From the cell containing the given text, extract its center point as [X, Y] coordinate. 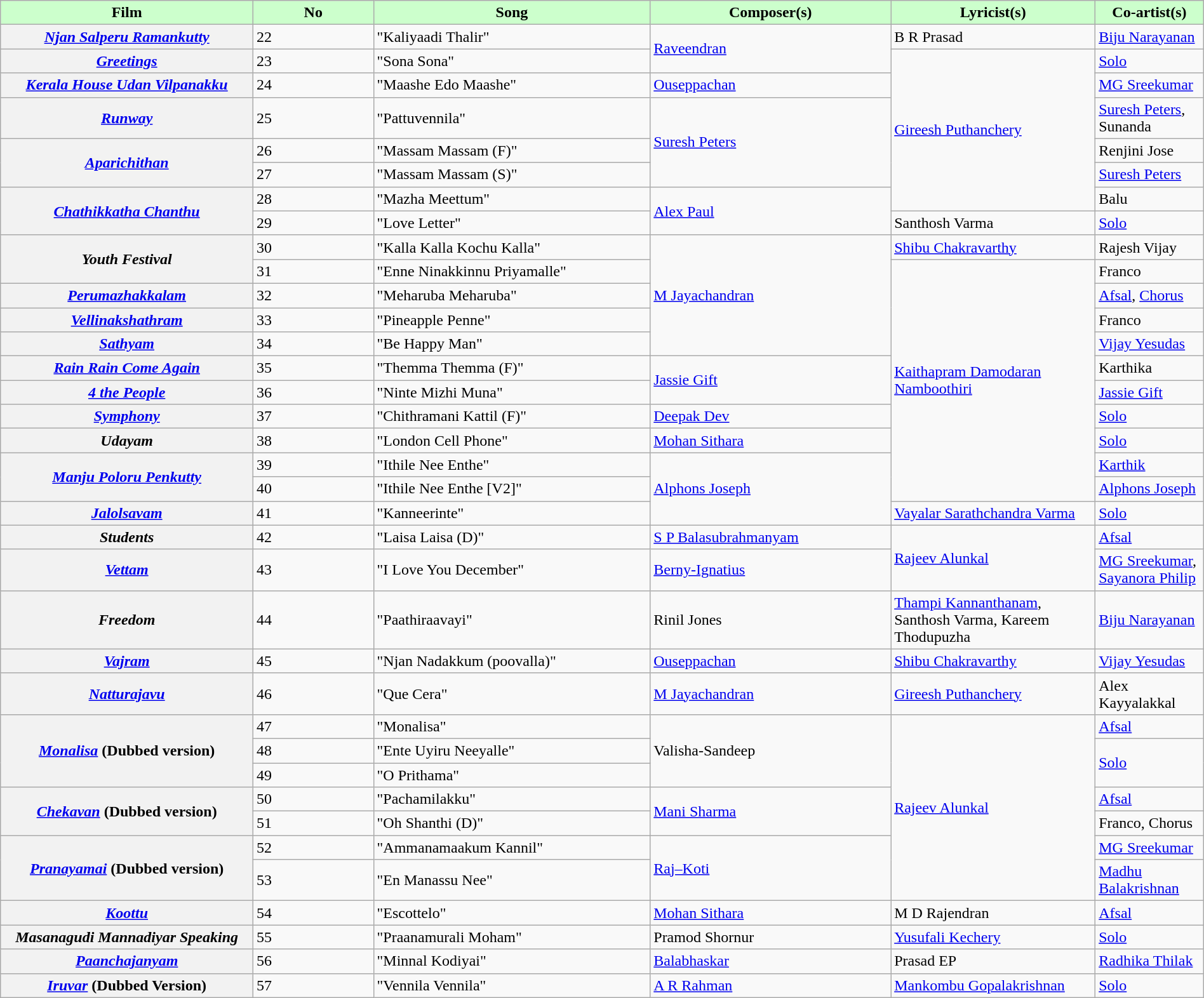
Afsal, Chorus [1149, 295]
Symphony [127, 416]
Yusufali Kechery [993, 937]
26 [314, 150]
Natturajavu [127, 693]
33 [314, 319]
Udayam [127, 441]
52 [314, 848]
Santhosh Varma [993, 223]
Students [127, 537]
Iruvar (Dubbed Version) [127, 985]
Karthika [1149, 368]
"Kaliyaadi Thalir" [512, 37]
Berny-Ignatius [771, 570]
36 [314, 392]
31 [314, 271]
MG Sreekumar, Sayanora Philip [1149, 570]
Valisha-Sandeep [771, 750]
44 [314, 620]
"Pachamilakku" [512, 799]
47 [314, 726]
4 the People [127, 392]
Lyricist(s) [993, 13]
"Oh Shanthi (D)" [512, 823]
"Njan Nadakkum (poovalla)" [512, 661]
53 [314, 880]
No [314, 13]
B R Prasad [993, 37]
55 [314, 937]
"Laisa Laisa (D)" [512, 537]
Thampi Kannanthanam, Santhosh Varma, Kareem Thodupuzha [993, 620]
Youth Festival [127, 259]
"Minnal Kodiyai" [512, 961]
51 [314, 823]
27 [314, 175]
Vayalar Sarathchandra Varma [993, 513]
43 [314, 570]
"Pattuvennila" [512, 118]
Composer(s) [771, 13]
Njan Salperu Ramankutty [127, 37]
Balabhaskar [771, 961]
"London Cell Phone" [512, 441]
29 [314, 223]
Kaithapram Damodaran Namboothiri [993, 380]
Mani Sharma [771, 811]
"En Manassu Nee" [512, 880]
Film [127, 13]
"Mazha Meettum" [512, 199]
Radhika Thilak [1149, 961]
41 [314, 513]
Monalisa (Dubbed version) [127, 750]
34 [314, 344]
48 [314, 750]
"Praanamurali Moham" [512, 937]
Rain Rain Come Again [127, 368]
Prasad EP [993, 961]
56 [314, 961]
22 [314, 37]
"Chithramani Kattil (F)" [512, 416]
Greetings [127, 61]
40 [314, 489]
Deepak Dev [771, 416]
"Maashe Edo Maashe" [512, 85]
"Love Letter" [512, 223]
50 [314, 799]
Perumazhakkalam [127, 295]
Co-artist(s) [1149, 13]
39 [314, 465]
Kerala House Udan Vilpanakku [127, 85]
46 [314, 693]
M D Rajendran [993, 913]
Raj–Koti [771, 868]
Vettam [127, 570]
"Vennila Vennila" [512, 985]
Madhu Balakrishnan [1149, 880]
"Ente Uyiru Neeyalle" [512, 750]
Runway [127, 118]
"Paathiraavayi" [512, 620]
"Kanneerinte" [512, 513]
Raveendran [771, 49]
Vajram [127, 661]
Karthik [1149, 465]
"Kalla Kalla Kochu Kalla" [512, 247]
49 [314, 775]
Vellinakshathram [127, 319]
"Massam Massam (F)" [512, 150]
"Ithile Nee Enthe [V2]" [512, 489]
Aparichithan [127, 163]
"O Prithama" [512, 775]
30 [314, 247]
35 [314, 368]
"Enne Ninakkinnu Priyamalle" [512, 271]
Paanchajanyam [127, 961]
Chekavan (Dubbed version) [127, 811]
"Pineapple Penne" [512, 319]
Jalolsavam [127, 513]
S P Balasubrahmanyam [771, 537]
Song [512, 13]
"Monalisa" [512, 726]
"Meharuba Meharuba" [512, 295]
Franco, Chorus [1149, 823]
Sathyam [127, 344]
Masanagudi Mannadiyar Speaking [127, 937]
Manju Poloru Penkutty [127, 477]
"Que Cera" [512, 693]
24 [314, 85]
28 [314, 199]
Alex Kayyalakkal [1149, 693]
Mankombu Gopalakrishnan [993, 985]
32 [314, 295]
Alex Paul [771, 211]
45 [314, 661]
"Be Happy Man" [512, 344]
Chathikkatha Chanthu [127, 211]
"Ammanamaakum Kannil" [512, 848]
Rinil Jones [771, 620]
25 [314, 118]
"Themma Themma (F)" [512, 368]
"Massam Massam (S)" [512, 175]
Suresh Peters, Sunanda [1149, 118]
Koottu [127, 913]
37 [314, 416]
"I Love You December" [512, 570]
Pramod Shornur [771, 937]
Pranayamai (Dubbed version) [127, 868]
"Ninte Mizhi Muna" [512, 392]
"Escottelo" [512, 913]
23 [314, 61]
38 [314, 441]
"Sona Sona" [512, 61]
Rajesh Vijay [1149, 247]
54 [314, 913]
Freedom [127, 620]
A R Rahman [771, 985]
Balu [1149, 199]
Renjini Jose [1149, 150]
57 [314, 985]
42 [314, 537]
"Ithile Nee Enthe" [512, 465]
